Locate the cell with the specified text and output its [X, Y] center coordinate. 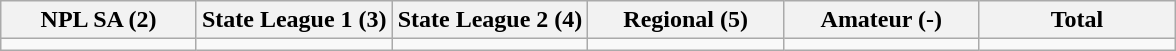
State League 1 (3) [294, 20]
State League 2 (4) [490, 20]
NPL SA (2) [99, 20]
Total [1077, 20]
Regional (5) [686, 20]
Amateur (-) [881, 20]
